Return the (X, Y) coordinate for the center point of the cell that contains the specified text.  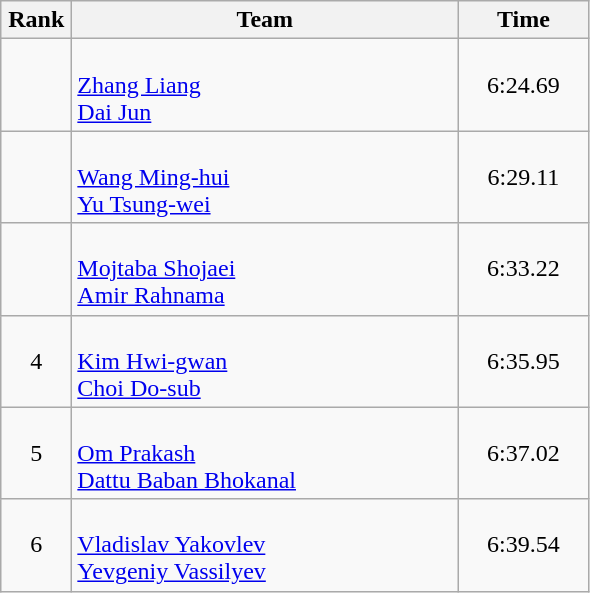
Om PrakashDattu Baban Bhokanal (265, 453)
6 (36, 545)
Wang Ming-huiYu Tsung-wei (265, 177)
4 (36, 361)
Vladislav YakovlevYevgeniy Vassilyev (265, 545)
Rank (36, 20)
Kim Hwi-gwanChoi Do-sub (265, 361)
6:24.69 (524, 85)
6:33.22 (524, 269)
Zhang LiangDai Jun (265, 85)
6:37.02 (524, 453)
Time (524, 20)
5 (36, 453)
Mojtaba ShojaeiAmir Rahnama (265, 269)
6:29.11 (524, 177)
Team (265, 20)
6:35.95 (524, 361)
6:39.54 (524, 545)
